Search for the cell housing the specified text and yield its (X, Y) center coordinate. 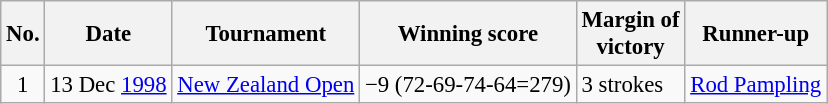
Date (108, 34)
Rod Pampling (756, 85)
1 (23, 85)
3 strokes (630, 85)
13 Dec 1998 (108, 85)
−9 (72-69-74-64=279) (468, 85)
New Zealand Open (266, 85)
No. (23, 34)
Runner-up (756, 34)
Winning score (468, 34)
Tournament (266, 34)
Margin ofvictory (630, 34)
